For the text-containing cell, return its midpoint in [x, y] coordinate format. 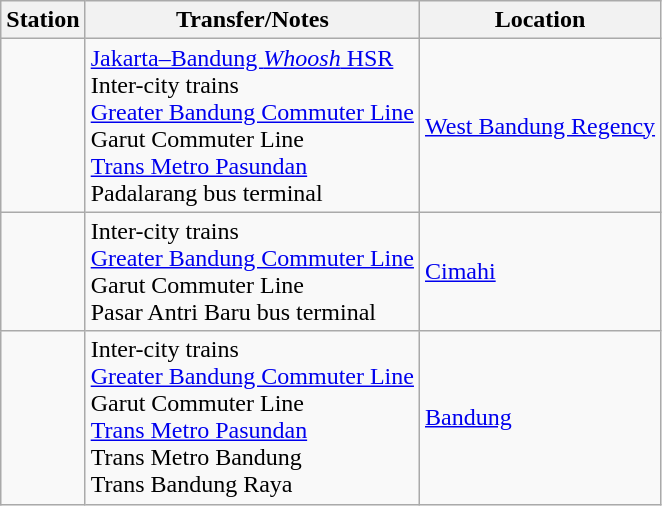
Inter-city trains Greater Bandung Commuter Line Garut Commuter Line Pasar Antri Baru bus terminal [252, 272]
Cimahi [540, 272]
Transfer/Notes [252, 20]
West Bandung Regency [540, 126]
Bandung [540, 418]
Jakarta–Bandung Whoosh HSR Inter-city trains Greater Bandung Commuter Line Garut Commuter Line Trans Metro Pasundan Padalarang bus terminal [252, 126]
Location [540, 20]
Inter-city trains Greater Bandung Commuter Line Garut Commuter Line Trans Metro Pasundan Trans Metro Bandung Trans Bandung Raya [252, 418]
Station [43, 20]
